Determine the [X, Y] coordinate at the center of the cell enclosing the given text.  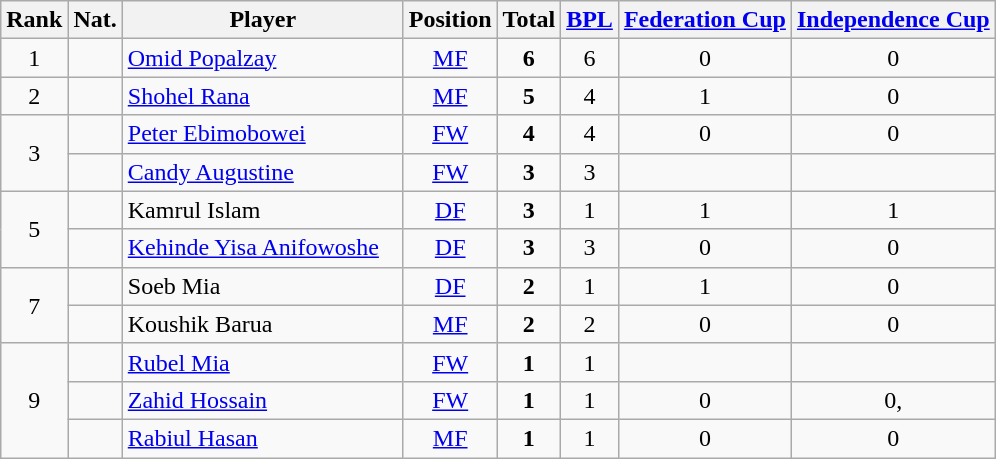
Omid Popalzay [262, 58]
Nat. [95, 20]
Rubel Mia [262, 362]
Federation Cup [704, 20]
Rabiul Hasan [262, 438]
Independence Cup [893, 20]
Kehinde Yisa Anifowoshe [262, 248]
Soeb Mia [262, 286]
Rank [34, 20]
BPL [590, 20]
0, [893, 400]
Zahid Hossain [262, 400]
Peter Ebimobowei [262, 134]
Shohel Rana [262, 96]
Total [529, 20]
Kamrul Islam [262, 210]
Candy Augustine [262, 172]
Player [262, 20]
7 [34, 305]
9 [34, 400]
Position [450, 20]
Koushik Barua [262, 324]
